Search for the cell housing the specified text and yield its [X, Y] center coordinate. 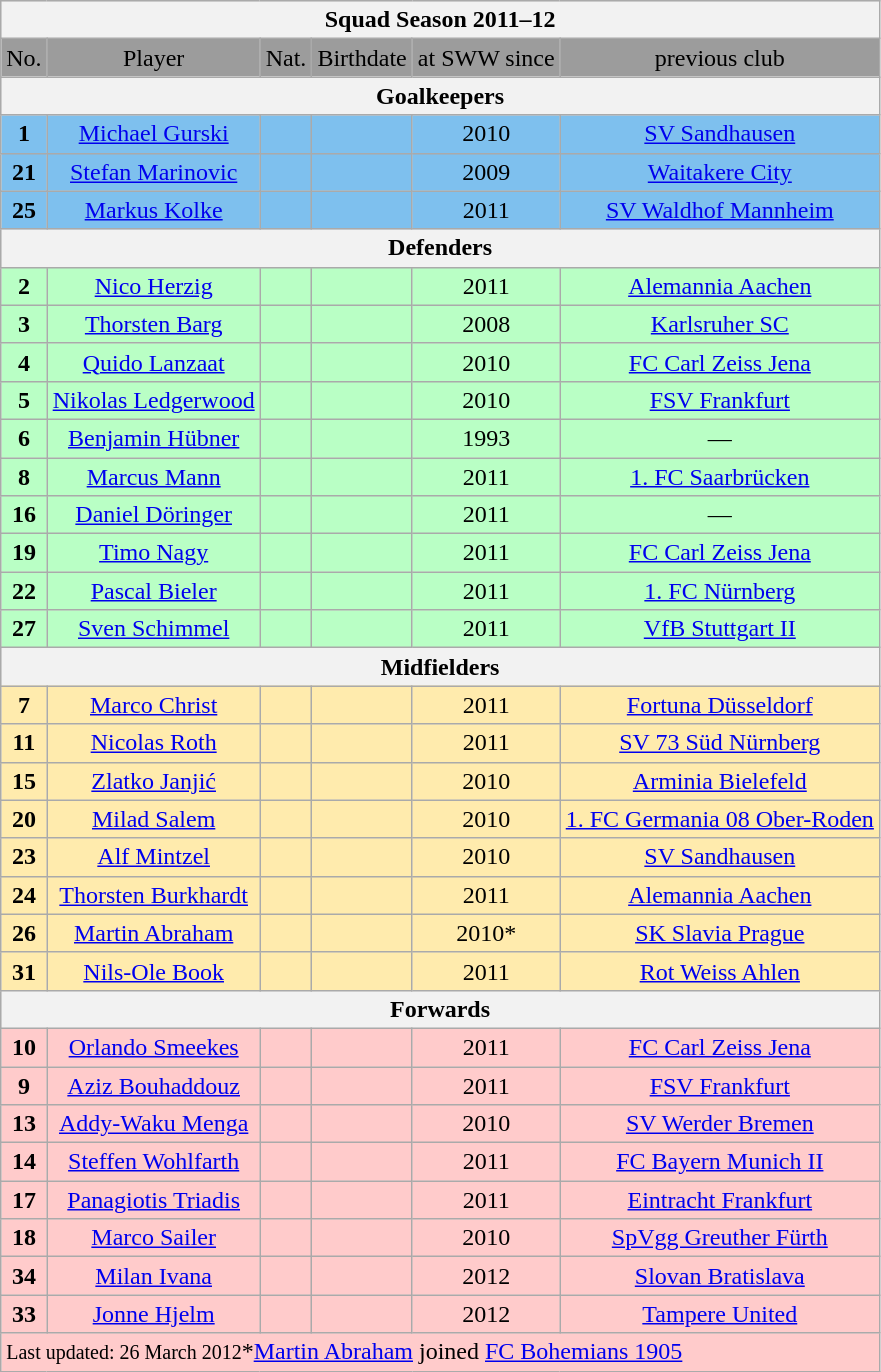
11 [24, 743]
VfB Stuttgart II [720, 629]
27 [24, 629]
7 [24, 705]
Jonne Hjelm [154, 1314]
Benjamin Hübner [154, 438]
17 [24, 1200]
Squad Season 2011–12 [440, 20]
16 [24, 515]
Quido Lanzaat [154, 362]
31 [24, 971]
Nicolas Roth [154, 743]
19 [24, 553]
Addy-Waku Menga [154, 1124]
1. FC Nürnberg [720, 591]
Markus Kolke [154, 210]
Michael Gurski [154, 134]
Aziz Bouhaddouz [154, 1085]
at SWW since [486, 58]
Fortuna Düsseldorf [720, 705]
26 [24, 933]
Arminia Bielefeld [720, 781]
33 [24, 1314]
Nico Herzig [154, 286]
Karlsruher SC [720, 324]
15 [24, 781]
Tampere United [720, 1314]
2009 [486, 172]
Steffen Wohlfarth [154, 1162]
5 [24, 400]
Thorsten Burkhardt [154, 895]
Marco Sailer [154, 1238]
9 [24, 1085]
Daniel Döringer [154, 515]
SV Werder Bremen [720, 1124]
Waitakere City [720, 172]
14 [24, 1162]
previous club [720, 58]
Goalkeepers [440, 96]
1. FC Saarbrücken [720, 477]
SK Slavia Prague [720, 933]
Slovan Bratislava [720, 1276]
Marco Christ [154, 705]
Zlatko Janjić [154, 781]
1. FC Germania 08 Ober-Roden [720, 819]
24 [24, 895]
20 [24, 819]
Stefan Marinovic [154, 172]
Birthdate [362, 58]
10 [24, 1047]
34 [24, 1276]
Midfielders [440, 667]
25 [24, 210]
3 [24, 324]
22 [24, 591]
2008 [486, 324]
FC Bayern Munich II [720, 1162]
Nikolas Ledgerwood [154, 400]
21 [24, 172]
Panagiotis Triadis [154, 1200]
Nat. [286, 58]
Defenders [440, 248]
Martin Abraham [154, 933]
Marcus Mann [154, 477]
18 [24, 1238]
6 [24, 438]
SV 73 Süd Nürnberg [720, 743]
SpVgg Greuther Fürth [720, 1238]
Nils-Ole Book [154, 971]
Last updated: 26 March 2012*Martin Abraham joined FC Bohemians 1905 [440, 1352]
Milan Ivana [154, 1276]
2010* [486, 933]
Timo Nagy [154, 553]
23 [24, 857]
13 [24, 1124]
Orlando Smeekes [154, 1047]
2 [24, 286]
Rot Weiss Ahlen [720, 971]
1 [24, 134]
Sven Schimmel [154, 629]
Pascal Bieler [154, 591]
SV Waldhof Mannheim [720, 210]
8 [24, 477]
Thorsten Barg [154, 324]
No. [24, 58]
Player [154, 58]
4 [24, 362]
1993 [486, 438]
Forwards [440, 1009]
Milad Salem [154, 819]
Alf Mintzel [154, 857]
Eintracht Frankfurt [720, 1200]
